Locate the cell with the specified text and output its (x, y) center coordinate. 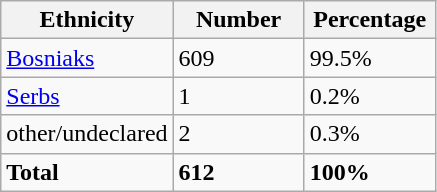
Number (238, 20)
0.3% (370, 134)
other/undeclared (87, 134)
Percentage (370, 20)
0.2% (370, 96)
1 (238, 96)
612 (238, 172)
100% (370, 172)
Total (87, 172)
Serbs (87, 96)
Ethnicity (87, 20)
609 (238, 58)
99.5% (370, 58)
Bosniaks (87, 58)
2 (238, 134)
